Scan for the cell matching the given text and deliver its (X, Y) coordinate at center. 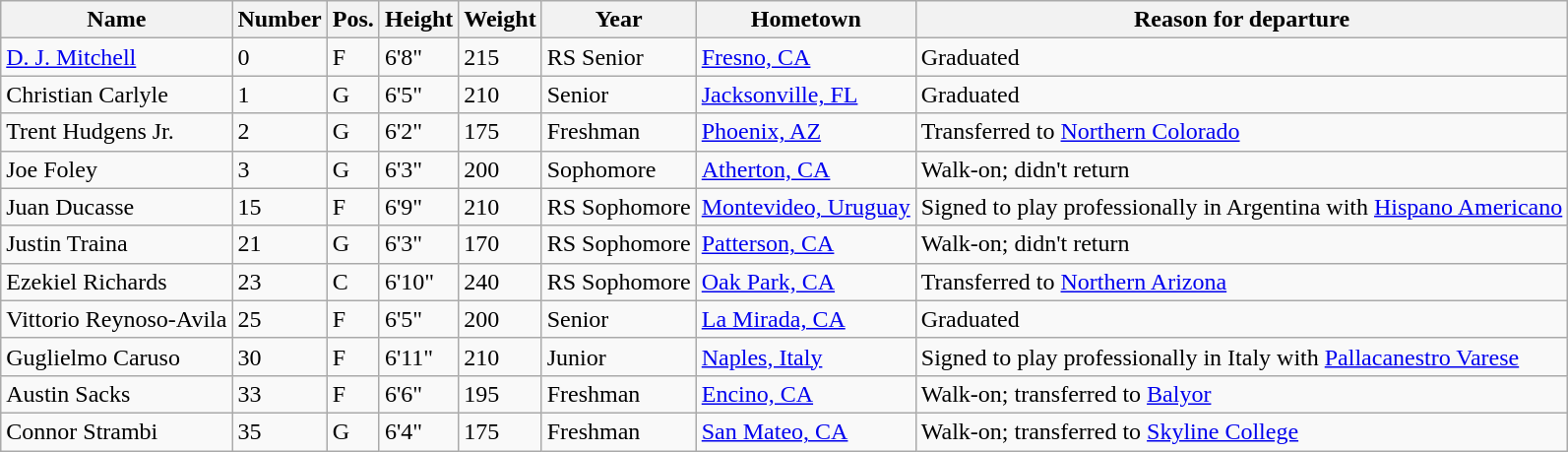
3 (280, 169)
Name (116, 20)
Guglielmo Caruso (116, 356)
21 (280, 244)
Number (280, 20)
Walk-on; transferred to Skyline College (1242, 431)
30 (280, 356)
Jacksonville, FL (805, 95)
33 (280, 394)
Oak Park, CA (805, 282)
0 (280, 57)
RS Senior (618, 57)
Weight (500, 20)
6'10" (418, 282)
La Mirada, CA (805, 319)
C (352, 282)
Joe Foley (116, 169)
Ezekiel Richards (116, 282)
Justin Traina (116, 244)
Juan Ducasse (116, 207)
15 (280, 207)
Patterson, CA (805, 244)
6'2" (418, 132)
Vittorio Reynoso-Avila (116, 319)
Sophomore (618, 169)
Montevideo, Uruguay (805, 207)
Trent Hudgens Jr. (116, 132)
Christian Carlyle (116, 95)
Reason for departure (1242, 20)
Transferred to Northern Arizona (1242, 282)
23 (280, 282)
Transferred to Northern Colorado (1242, 132)
2 (280, 132)
Walk-on; transferred to Balyor (1242, 394)
Naples, Italy (805, 356)
Signed to play professionally in Italy with Pallacanestro Varese (1242, 356)
Encino, CA (805, 394)
Hometown (805, 20)
6'11" (418, 356)
Signed to play professionally in Argentina with Hispano Americano (1242, 207)
Atherton, CA (805, 169)
Year (618, 20)
Pos. (352, 20)
25 (280, 319)
35 (280, 431)
6'9" (418, 207)
6'6" (418, 394)
6'8" (418, 57)
San Mateo, CA (805, 431)
Austin Sacks (116, 394)
170 (500, 244)
Height (418, 20)
Connor Strambi (116, 431)
Phoenix, AZ (805, 132)
6'4" (418, 431)
240 (500, 282)
195 (500, 394)
D. J. Mitchell (116, 57)
Junior (618, 356)
Fresno, CA (805, 57)
215 (500, 57)
1 (280, 95)
